Scan for the cell matching the given text and deliver its [x, y] coordinate at center. 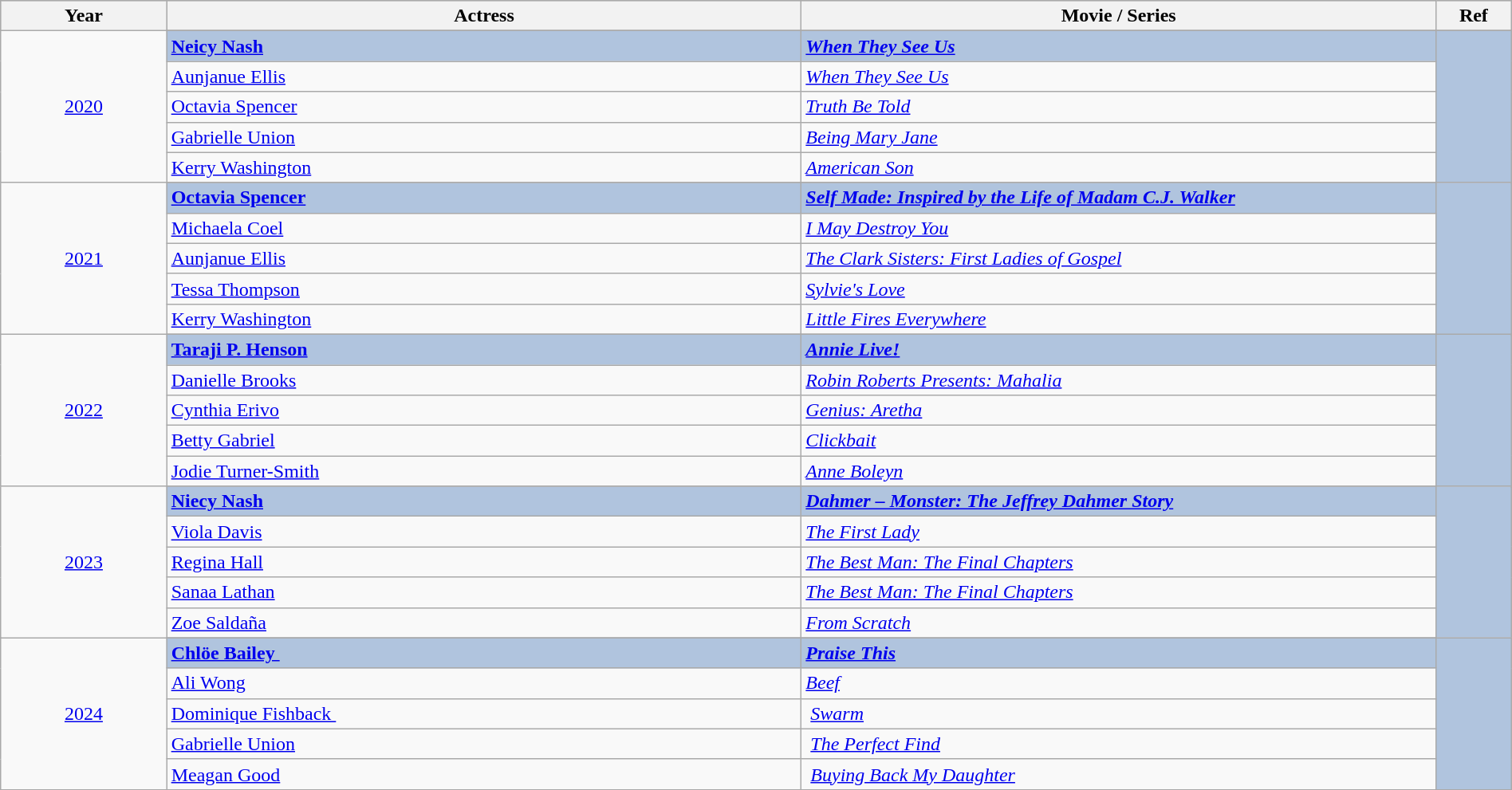
Cynthia Erivo [484, 411]
Jodie Turner-Smith [484, 471]
Meagan Good [484, 774]
Actress [484, 16]
Taraji P. Henson [484, 349]
Genius: Aretha [1119, 411]
2024 [84, 713]
Robin Roberts Presents: Mahalia [1119, 380]
The First Lady [1119, 532]
Danielle Brooks [484, 380]
Regina Hall [484, 562]
Ref [1474, 16]
Chlöe Bailey [484, 653]
Dominique Fishback [484, 713]
Dahmer – Monster: The Jeffrey Dahmer Story [1119, 501]
2021 [84, 258]
Praise This [1119, 653]
Sylvie's Love [1119, 289]
From Scratch [1119, 623]
Anne Boleyn [1119, 471]
Year [84, 16]
2022 [84, 410]
Zoe Saldaña [484, 623]
Neicy Nash [484, 46]
Beef [1119, 683]
2020 [84, 107]
Self Made: Inspired by the Life of Madam C.J. Walker [1119, 198]
I May Destroy You [1119, 228]
Being Mary Jane [1119, 137]
Buying Back My Daughter [1119, 774]
The Clark Sisters: First Ladies of Gospel [1119, 258]
Truth Be Told [1119, 107]
American Son [1119, 167]
Clickbait [1119, 441]
Annie Live! [1119, 349]
The Perfect Find [1119, 744]
Swarm [1119, 713]
Betty Gabriel [484, 441]
2023 [84, 562]
Viola Davis [484, 532]
Michaela Coel [484, 228]
Ali Wong [484, 683]
Sanaa Lathan [484, 592]
Little Fires Everywhere [1119, 319]
Tessa Thompson [484, 289]
Niecy Nash [484, 501]
Movie / Series [1119, 16]
